Detect which cell encompasses the target text, then output its [x, y] center coordinate. 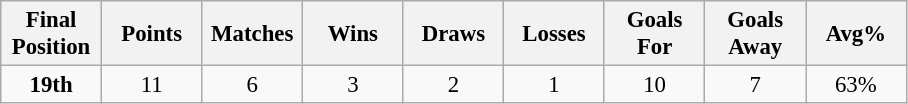
Avg% [856, 34]
Points [152, 34]
Losses [554, 34]
Final Position [52, 34]
Goals Away [756, 34]
6 [252, 85]
1 [554, 85]
Wins [354, 34]
Draws [454, 34]
7 [756, 85]
63% [856, 85]
Goals For [654, 34]
19th [52, 85]
2 [454, 85]
3 [354, 85]
11 [152, 85]
Matches [252, 34]
10 [654, 85]
